Return [x, y] of the center of cell containing provided text 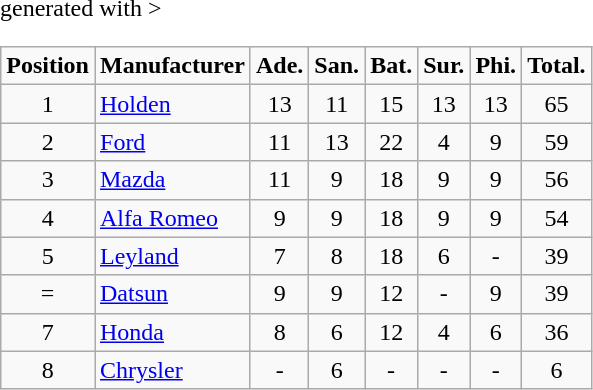
Alfa Romeo [172, 218]
3 [48, 180]
59 [557, 142]
36 [557, 332]
Ford [172, 142]
Manufacturer [172, 66]
San. [337, 66]
Sur. [444, 66]
5 [48, 256]
15 [392, 104]
Ade. [279, 66]
22 [392, 142]
Holden [172, 104]
54 [557, 218]
Phi. [496, 66]
65 [557, 104]
Total. [557, 66]
Position [48, 66]
Mazda [172, 180]
Leyland [172, 256]
1 [48, 104]
Datsun [172, 294]
2 [48, 142]
Chrysler [172, 370]
56 [557, 180]
= [48, 294]
Honda [172, 332]
Bat. [392, 66]
